Determine the [x, y] coordinate at the center of the cell enclosing the given text.  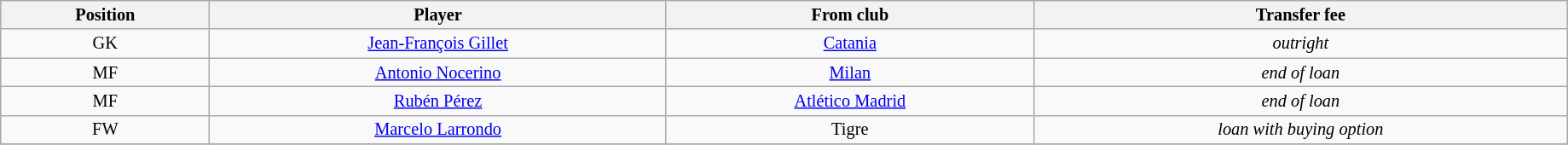
Milan [849, 72]
Atlético Madrid [849, 101]
FW [106, 130]
Position [106, 14]
Jean-François Gillet [438, 43]
Marcelo Larrondo [438, 130]
Tigre [849, 130]
outright [1300, 43]
Transfer fee [1300, 14]
From club [849, 14]
Antonio Nocerino [438, 72]
Player [438, 14]
loan with buying option [1300, 130]
GK [106, 43]
Rubén Pérez [438, 101]
Catania [849, 43]
